From the cell containing the given text, extract its center point as (X, Y) coordinate. 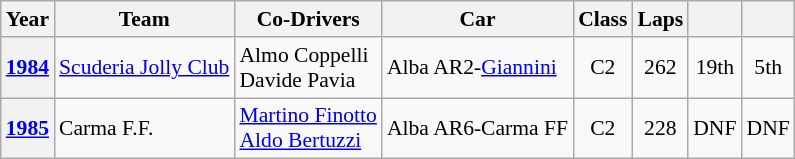
Almo Coppelli Davide Pavia (308, 68)
Martino Finotto Aldo Bertuzzi (308, 128)
Co-Drivers (308, 19)
Team (144, 19)
Year (28, 19)
Alba AR6-Carma FF (478, 128)
Laps (660, 19)
Alba AR2-Giannini (478, 68)
228 (660, 128)
Carma F.F. (144, 128)
1985 (28, 128)
19th (714, 68)
1984 (28, 68)
Scuderia Jolly Club (144, 68)
Car (478, 19)
262 (660, 68)
5th (768, 68)
Class (602, 19)
